Return (X, Y) of the center of cell containing provided text 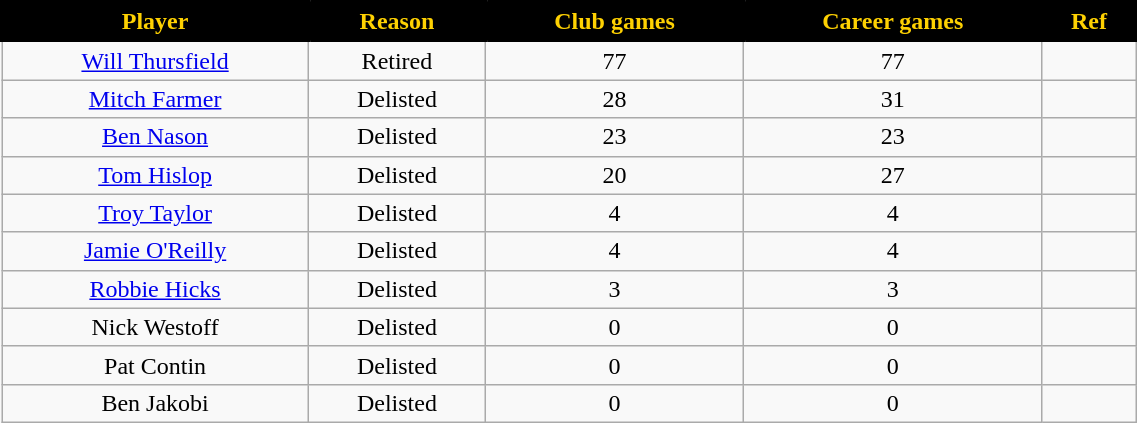
Club games (614, 22)
Tom Hislop (156, 175)
Robbie Hicks (156, 289)
Ref (1089, 22)
Mitch Farmer (156, 99)
Player (156, 22)
Will Thursfield (156, 60)
28 (614, 99)
20 (614, 175)
Jamie O'Reilly (156, 251)
Pat Contin (156, 365)
Career games (893, 22)
Troy Taylor (156, 213)
Ben Nason (156, 137)
Ben Jakobi (156, 403)
Reason (398, 22)
Retired (398, 60)
27 (893, 175)
Nick Westoff (156, 327)
31 (893, 99)
